Provide the (x, y) coordinate of the cell's center where the given text is located.  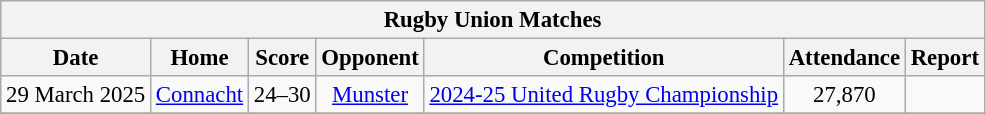
Home (200, 58)
Munster (370, 95)
Connacht (200, 95)
Date (76, 58)
Opponent (370, 58)
27,870 (844, 95)
29 March 2025 (76, 95)
Rugby Union Matches (493, 20)
Report (944, 58)
Competition (604, 58)
24–30 (282, 95)
2024-25 United Rugby Championship (604, 95)
Attendance (844, 58)
Score (282, 58)
